Pinpoint the cell where the given text exists, returning its (x, y) midpoint coordinate. 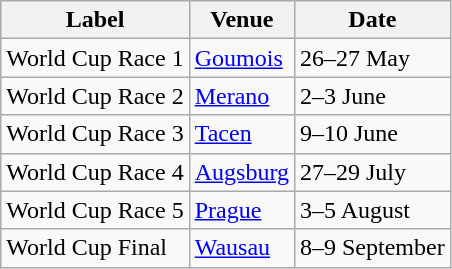
Venue (242, 20)
26–27 May (372, 58)
Prague (242, 210)
World Cup Race 5 (95, 210)
World Cup Race 1 (95, 58)
World Cup Final (95, 248)
Goumois (242, 58)
9–10 June (372, 134)
World Cup Race 2 (95, 96)
World Cup Race 4 (95, 172)
Date (372, 20)
2–3 June (372, 96)
Label (95, 20)
Augsburg (242, 172)
World Cup Race 3 (95, 134)
27–29 July (372, 172)
Tacen (242, 134)
Merano (242, 96)
8–9 September (372, 248)
Wausau (242, 248)
3–5 August (372, 210)
